Find where the given text appears and provide that cell's center as [X, Y] coordinate. 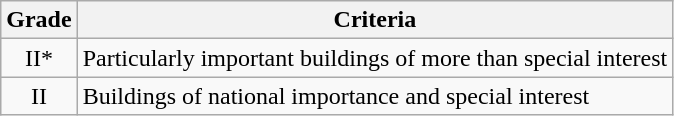
Particularly important buildings of more than special interest [375, 58]
Buildings of national importance and special interest [375, 96]
Grade [39, 20]
II [39, 96]
Criteria [375, 20]
II* [39, 58]
